Return [X, Y] of the center of cell containing provided text 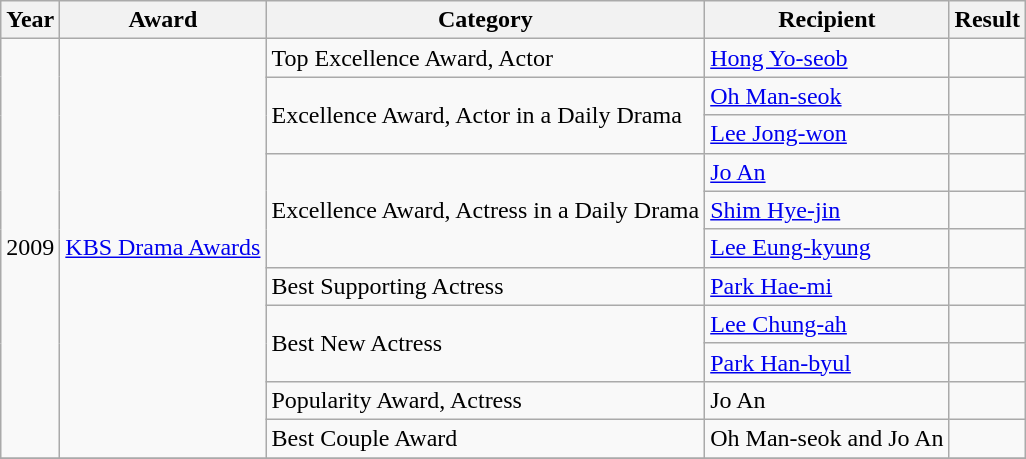
Best Couple Award [486, 438]
Best Supporting Actress [486, 286]
Recipient [827, 20]
Result [987, 20]
Best New Actress [486, 343]
Oh Man-seok and Jo An [827, 438]
Park Han-byul [827, 362]
Excellence Award, Actress in a Daily Drama [486, 210]
Park Hae-mi [827, 286]
Award [163, 20]
Popularity Award, Actress [486, 400]
Shim Hye-jin [827, 210]
Hong Yo-seob [827, 58]
2009 [30, 248]
Top Excellence Award, Actor [486, 58]
Year [30, 20]
Lee Eung-kyung [827, 248]
Category [486, 20]
Lee Jong-won [827, 134]
Oh Man-seok [827, 96]
KBS Drama Awards [163, 248]
Lee Chung-ah [827, 324]
Excellence Award, Actor in a Daily Drama [486, 115]
